Return [x, y] of the center of cell containing provided text 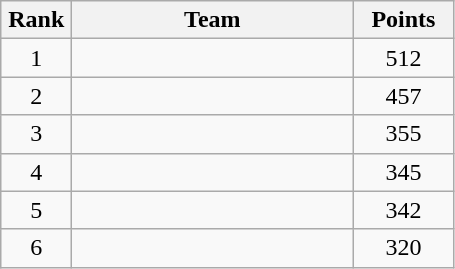
457 [404, 96]
320 [404, 248]
Team [212, 20]
342 [404, 210]
Rank [36, 20]
5 [36, 210]
355 [404, 134]
6 [36, 248]
4 [36, 172]
345 [404, 172]
Points [404, 20]
512 [404, 58]
3 [36, 134]
1 [36, 58]
2 [36, 96]
